For the text-containing cell, return its midpoint in [x, y] coordinate format. 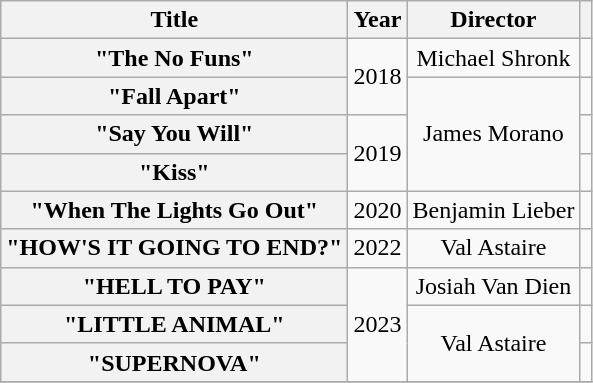
"When The Lights Go Out" [174, 210]
2020 [378, 210]
Michael Shronk [494, 58]
2022 [378, 248]
2019 [378, 153]
"Say You Will" [174, 134]
Title [174, 20]
"Kiss" [174, 172]
Director [494, 20]
2018 [378, 77]
Josiah Van Dien [494, 286]
"Fall Apart" [174, 96]
Year [378, 20]
2023 [378, 324]
"LITTLE ANIMAL" [174, 324]
"HELL TO PAY" [174, 286]
"SUPERNOVA" [174, 362]
Benjamin Lieber [494, 210]
"The No Funs" [174, 58]
James Morano [494, 134]
"HOW'S IT GOING TO END?" [174, 248]
